Find where the given text appears and provide that cell's center as [x, y] coordinate. 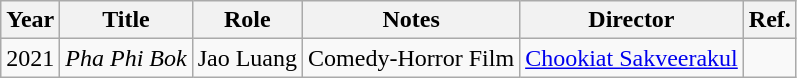
Role [247, 20]
Comedy-Horror Film [412, 58]
2021 [30, 58]
Ref. [770, 20]
Year [30, 20]
Chookiat Sakveerakul [632, 58]
Notes [412, 20]
Title [126, 20]
Pha Phi Bok [126, 58]
Director [632, 20]
Jao Luang [247, 58]
